Detect which cell encompasses the target text, then output its [x, y] center coordinate. 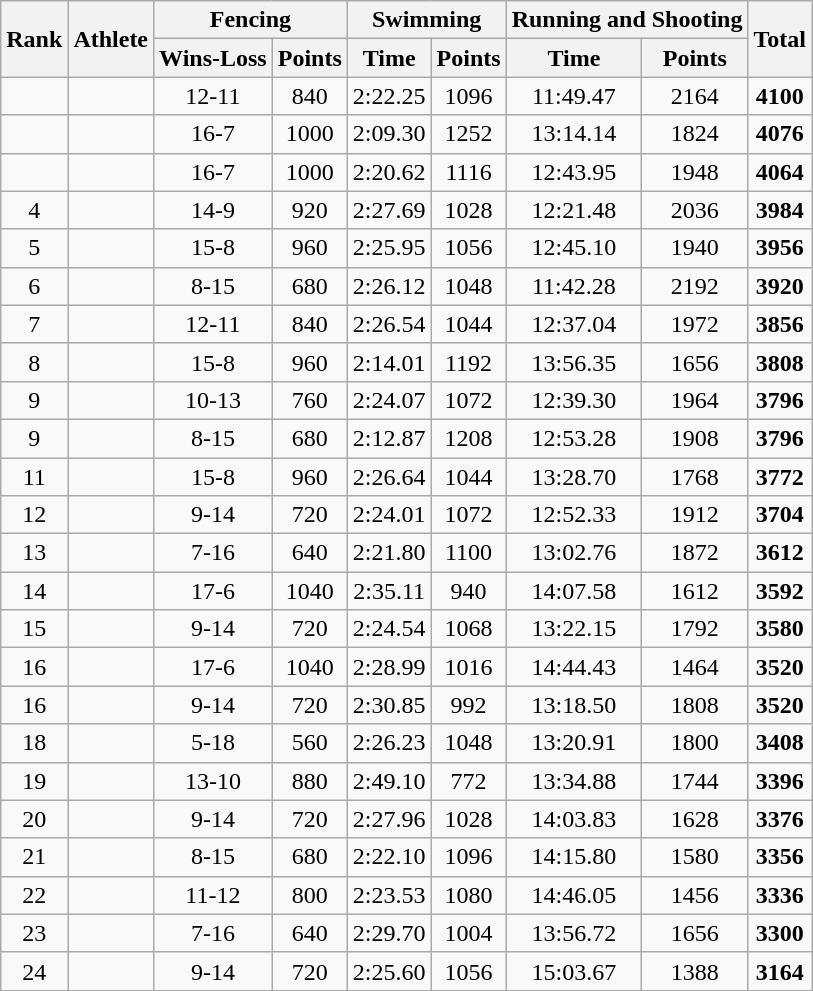
1100 [468, 553]
15:03.67 [574, 971]
1908 [695, 438]
3920 [780, 286]
2:23.53 [389, 895]
2:20.62 [389, 172]
13:14.14 [574, 134]
12:37.04 [574, 324]
2164 [695, 96]
3612 [780, 553]
1964 [695, 400]
1808 [695, 705]
2:26.12 [389, 286]
1744 [695, 781]
5 [34, 248]
19 [34, 781]
2:14.01 [389, 362]
1628 [695, 819]
11-12 [214, 895]
12:39.30 [574, 400]
880 [310, 781]
15 [34, 629]
13:20.91 [574, 743]
3376 [780, 819]
11:49.47 [574, 96]
2:49.10 [389, 781]
12:21.48 [574, 210]
2:22.25 [389, 96]
14:44.43 [574, 667]
13:28.70 [574, 477]
3772 [780, 477]
Running and Shooting [627, 20]
3592 [780, 591]
13:56.72 [574, 933]
13:34.88 [574, 781]
1016 [468, 667]
1208 [468, 438]
13-10 [214, 781]
4100 [780, 96]
11:42.28 [574, 286]
3956 [780, 248]
2:21.80 [389, 553]
12:45.10 [574, 248]
1388 [695, 971]
11 [34, 477]
800 [310, 895]
1080 [468, 895]
3356 [780, 857]
12:43.95 [574, 172]
23 [34, 933]
2:24.07 [389, 400]
1800 [695, 743]
10-13 [214, 400]
4076 [780, 134]
Athlete [111, 39]
1580 [695, 857]
1768 [695, 477]
3984 [780, 210]
1252 [468, 134]
14-9 [214, 210]
1464 [695, 667]
14:03.83 [574, 819]
18 [34, 743]
2:28.99 [389, 667]
1972 [695, 324]
2:29.70 [389, 933]
2:25.95 [389, 248]
Rank [34, 39]
2:26.54 [389, 324]
1912 [695, 515]
1792 [695, 629]
3164 [780, 971]
3396 [780, 781]
1192 [468, 362]
12 [34, 515]
920 [310, 210]
14:46.05 [574, 895]
14 [34, 591]
3336 [780, 895]
2:26.64 [389, 477]
2036 [695, 210]
2:24.54 [389, 629]
Wins-Loss [214, 58]
1456 [695, 895]
22 [34, 895]
3856 [780, 324]
560 [310, 743]
2:30.85 [389, 705]
14:07.58 [574, 591]
8 [34, 362]
760 [310, 400]
1940 [695, 248]
14:15.80 [574, 857]
21 [34, 857]
2:22.10 [389, 857]
2:26.23 [389, 743]
3704 [780, 515]
3808 [780, 362]
2:09.30 [389, 134]
13:22.15 [574, 629]
772 [468, 781]
940 [468, 591]
1004 [468, 933]
2:25.60 [389, 971]
Swimming [426, 20]
2:27.69 [389, 210]
2:24.01 [389, 515]
20 [34, 819]
Fencing [251, 20]
1116 [468, 172]
3580 [780, 629]
1612 [695, 591]
1068 [468, 629]
992 [468, 705]
13 [34, 553]
1948 [695, 172]
2:35.11 [389, 591]
13:02.76 [574, 553]
13:56.35 [574, 362]
12:53.28 [574, 438]
5-18 [214, 743]
6 [34, 286]
3408 [780, 743]
24 [34, 971]
2:12.87 [389, 438]
13:18.50 [574, 705]
7 [34, 324]
2:27.96 [389, 819]
3300 [780, 933]
1872 [695, 553]
4064 [780, 172]
4 [34, 210]
2192 [695, 286]
1824 [695, 134]
Total [780, 39]
12:52.33 [574, 515]
